Locate the cell with the specified text and output its [x, y] center coordinate. 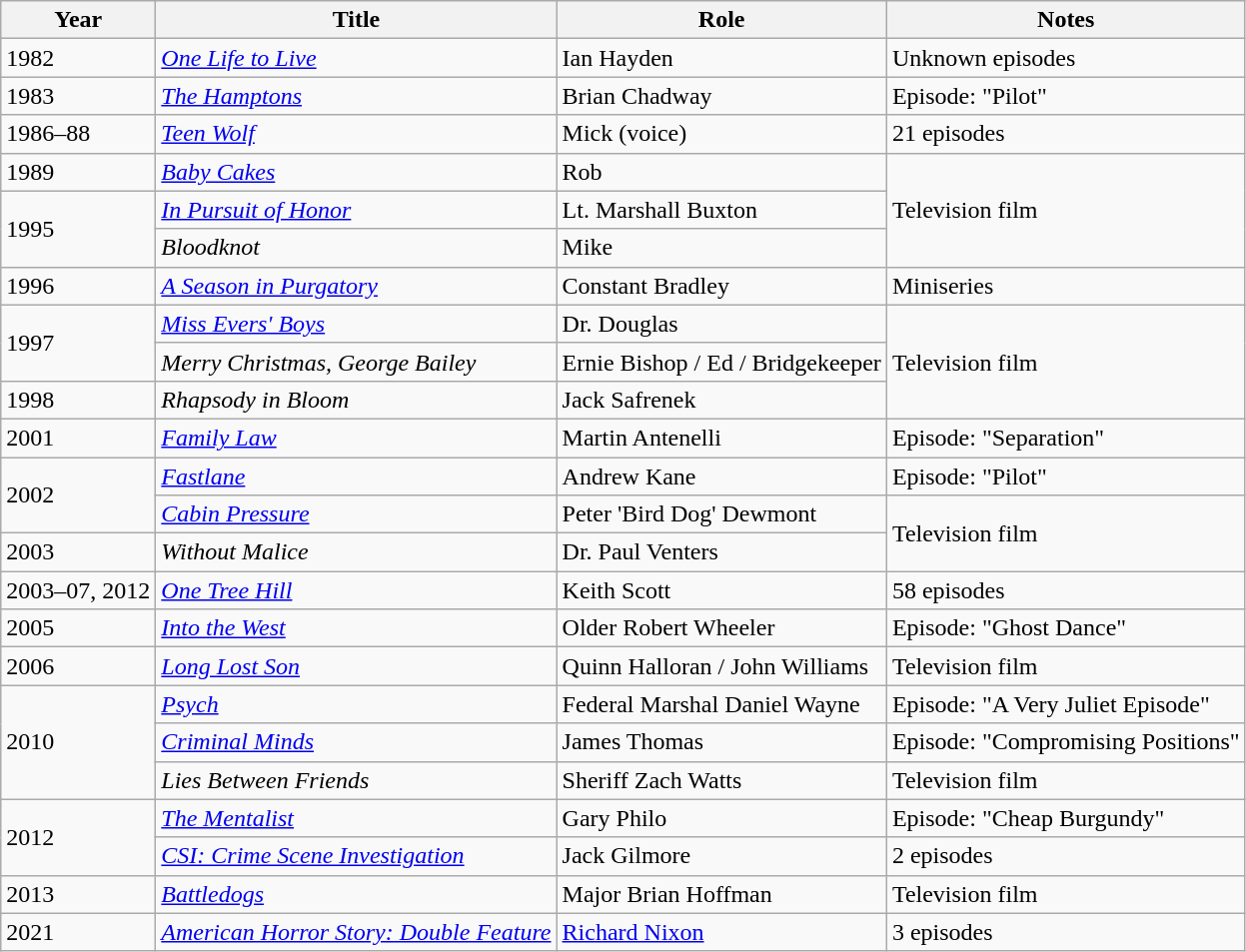
Brian Chadway [721, 96]
Dr. Paul Venters [721, 552]
American Horror Story: Double Feature [356, 932]
2021 [78, 932]
2010 [78, 742]
In Pursuit of Honor [356, 210]
1995 [78, 229]
Miss Evers' Boys [356, 324]
Criminal Minds [356, 742]
1989 [78, 172]
Constant Bradley [721, 286]
21 episodes [1065, 134]
Rob [721, 172]
One Life to Live [356, 58]
Richard Nixon [721, 932]
1997 [78, 343]
Teen Wolf [356, 134]
Family Law [356, 438]
One Tree Hill [356, 590]
2003 [78, 552]
Andrew Kane [721, 476]
Lies Between Friends [356, 780]
Episode: "Cheap Burgundy" [1065, 818]
James Thomas [721, 742]
Bloodknot [356, 248]
Episode: "Compromising Positions" [1065, 742]
Year [78, 20]
Federal Marshal Daniel Wayne [721, 704]
1983 [78, 96]
Sheriff Zach Watts [721, 780]
Battledogs [356, 894]
Unknown episodes [1065, 58]
2001 [78, 438]
Ian Hayden [721, 58]
Lt. Marshall Buxton [721, 210]
The Mentalist [356, 818]
2005 [78, 628]
A Season in Purgatory [356, 286]
Gary Philo [721, 818]
Peter 'Bird Dog' Dewmont [721, 514]
2012 [78, 837]
Dr. Douglas [721, 324]
Long Lost Son [356, 666]
2003–07, 2012 [78, 590]
2 episodes [1065, 856]
Without Malice [356, 552]
Episode: "Ghost Dance" [1065, 628]
Cabin Pressure [356, 514]
Keith Scott [721, 590]
Older Robert Wheeler [721, 628]
1982 [78, 58]
The Hamptons [356, 96]
Jack Gilmore [721, 856]
2006 [78, 666]
Ernie Bishop / Ed / Bridgekeeper [721, 362]
Episode: "A Very Juliet Episode" [1065, 704]
Episode: "Separation" [1065, 438]
Role [721, 20]
3 episodes [1065, 932]
Mick (voice) [721, 134]
Miniseries [1065, 286]
Psych [356, 704]
1986–88 [78, 134]
1996 [78, 286]
Mike [721, 248]
Major Brian Hoffman [721, 894]
58 episodes [1065, 590]
Notes [1065, 20]
Baby Cakes [356, 172]
Quinn Halloran / John Williams [721, 666]
1998 [78, 400]
Fastlane [356, 476]
Martin Antenelli [721, 438]
CSI: Crime Scene Investigation [356, 856]
Merry Christmas, George Bailey [356, 362]
Title [356, 20]
Into the West [356, 628]
2013 [78, 894]
Jack Safrenek [721, 400]
Rhapsody in Bloom [356, 400]
2002 [78, 495]
